Scan for the cell matching the given text and deliver its [X, Y] coordinate at center. 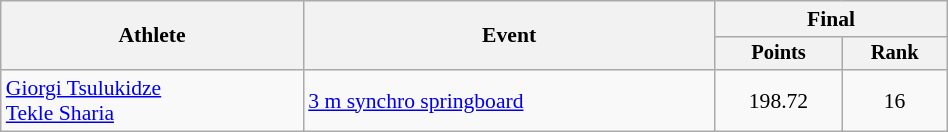
16 [894, 100]
Points [778, 54]
Athlete [152, 36]
Final [831, 19]
3 m synchro springboard [509, 100]
Giorgi TsulukidzeTekle Sharia [152, 100]
Rank [894, 54]
198.72 [778, 100]
Event [509, 36]
